Find where the given text appears and provide that cell's center as (x, y) coordinate. 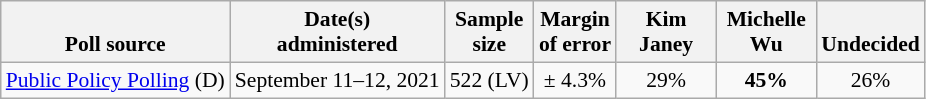
Marginof error (575, 32)
26% (870, 80)
± 4.3% (575, 80)
Samplesize (490, 32)
29% (666, 80)
Public Policy Polling (D) (116, 80)
45% (766, 80)
MichelleWu (766, 32)
Poll source (116, 32)
Undecided (870, 32)
KimJaney (666, 32)
522 (LV) (490, 80)
Date(s)administered (338, 32)
September 11–12, 2021 (338, 80)
